Detect which cell encompasses the target text, then output its (x, y) center coordinate. 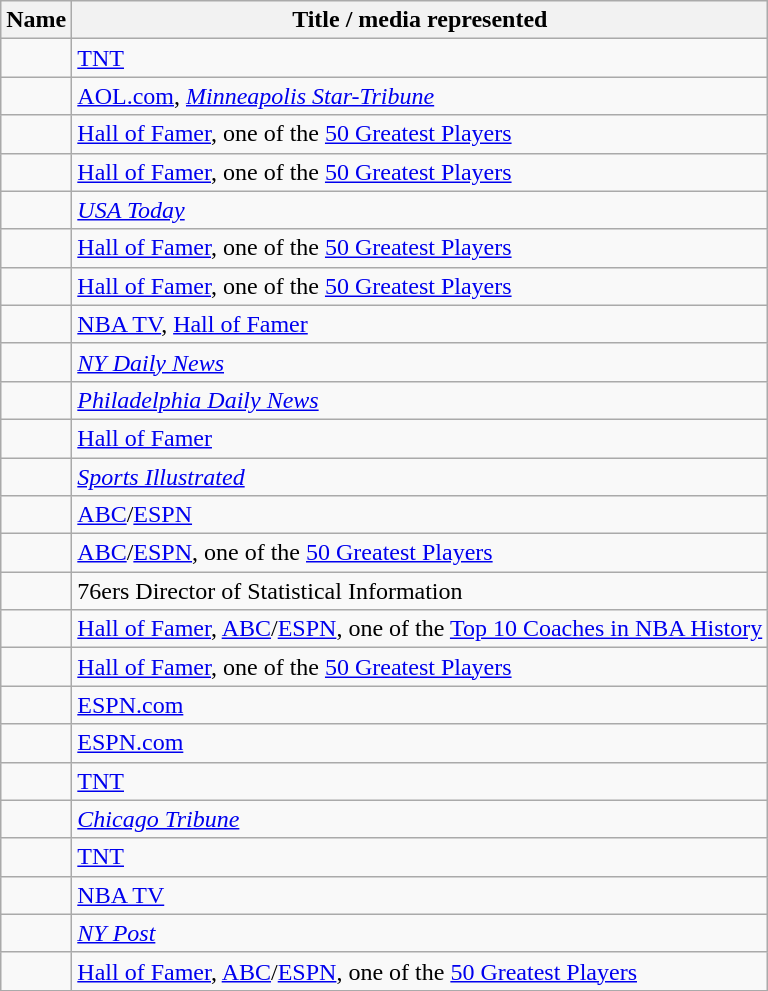
ABC/ESPN (420, 515)
ABC/ESPN, one of the 50 Greatest Players (420, 553)
NY Daily News (420, 362)
NY Post (420, 933)
Hall of Famer, ABC/ESPN, one of the 50 Greatest Players (420, 971)
NBA TV (420, 895)
AOL.com, Minneapolis Star-Tribune (420, 96)
NBA TV, Hall of Famer (420, 324)
Philadelphia Daily News (420, 400)
Hall of Famer (420, 438)
Name (36, 20)
Sports Illustrated (420, 477)
Chicago Tribune (420, 819)
Hall of Famer, ABC/ESPN, one of the Top 10 Coaches in NBA History (420, 629)
76ers Director of Statistical Information (420, 591)
Title / media represented (420, 20)
USA Today (420, 210)
